Output the [X, Y] coordinate of the center of the cell containing the given text.  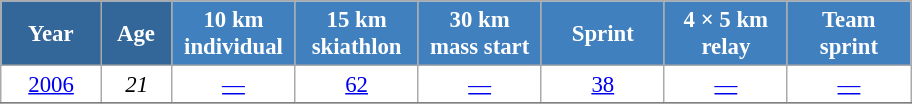
Sprint [602, 34]
30 km mass start [480, 34]
4 × 5 km relay [726, 34]
Age [136, 34]
38 [602, 85]
2006 [52, 85]
62 [356, 85]
Team sprint [848, 34]
15 km skiathlon [356, 34]
10 km individual [234, 34]
21 [136, 85]
Year [52, 34]
